Return the [X, Y] coordinate for the center point of the cell that contains the specified text.  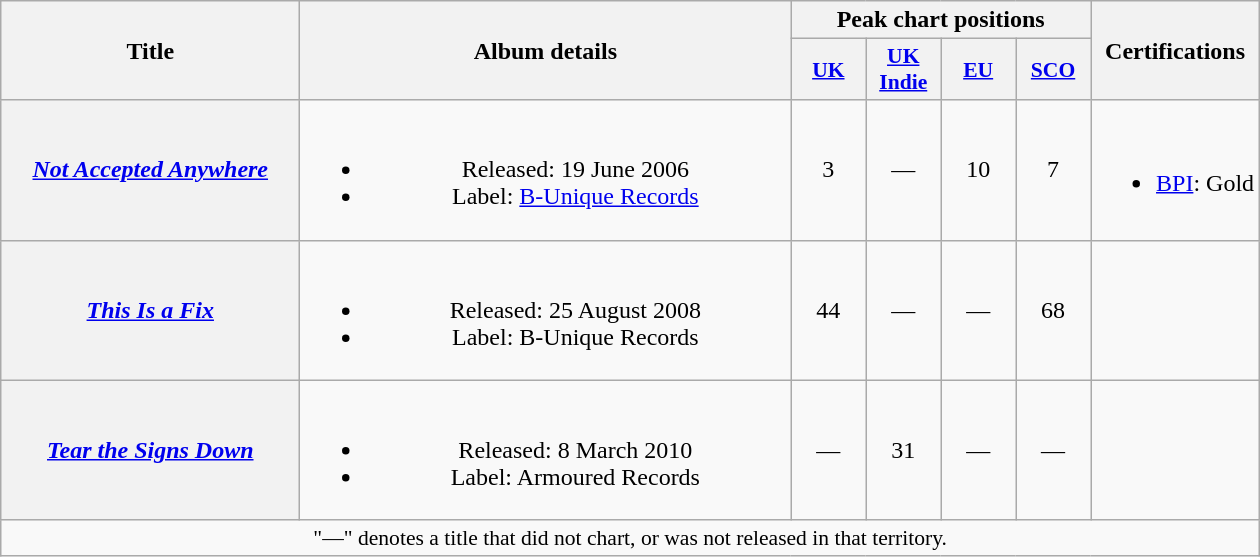
Tear the Signs Down [150, 450]
3 [828, 170]
Peak chart positions [941, 20]
7 [1054, 170]
68 [1054, 310]
"—" denotes a title that did not chart, or was not released in that territory. [630, 538]
10 [978, 170]
UKIndie [904, 70]
BPI: Gold [1174, 170]
Album details [546, 50]
EU [978, 70]
Not Accepted Anywhere [150, 170]
Released: 8 March 2010Label: Armoured Records [546, 450]
Released: 19 June 2006Label: B-Unique Records [546, 170]
UK [828, 70]
Released: 25 August 2008Label: B-Unique Records [546, 310]
SCO [1054, 70]
Title [150, 50]
This Is a Fix [150, 310]
44 [828, 310]
Certifications [1174, 50]
31 [904, 450]
